Extract the [x, y] coordinate from the center of the cell holding the provided text.  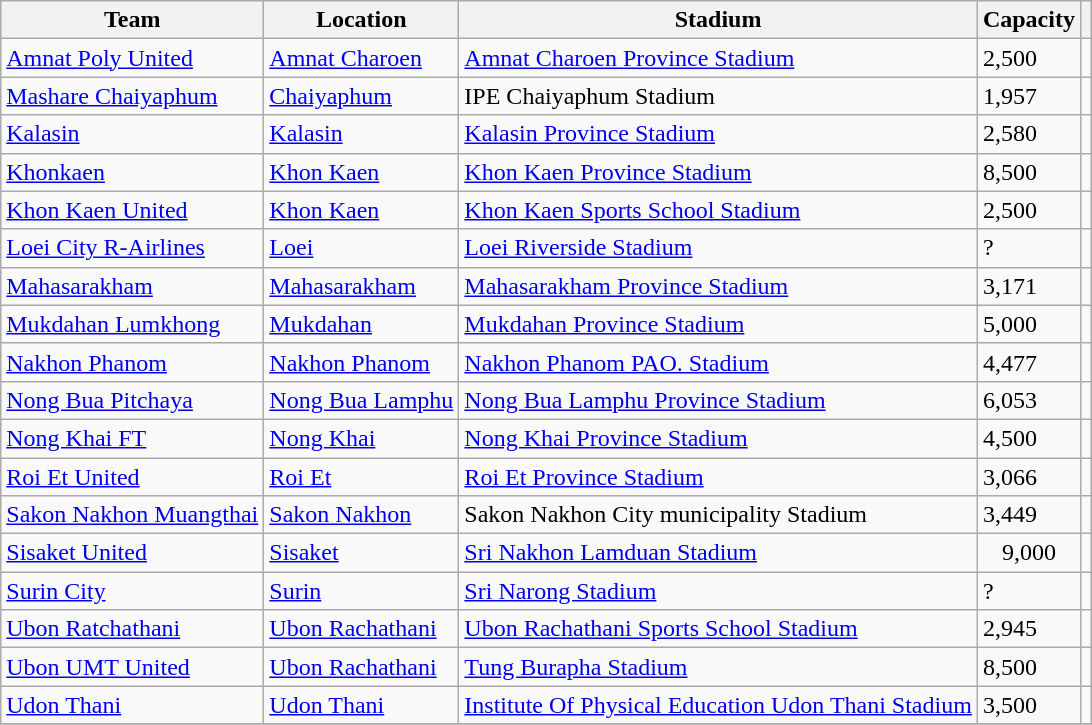
Stadium [718, 20]
Mahasarakham Province Stadium [718, 286]
Ubon UMT United [132, 667]
Mukdahan [362, 324]
Roi Et [362, 477]
2,945 [1028, 629]
Tung Burapha Stadium [718, 667]
Khonkaen [132, 172]
Kalasin Province Stadium [718, 134]
Nong Bua Lamphu Province Stadium [718, 400]
Sri Nakhon Lamduan Stadium [718, 553]
3,066 [1028, 477]
3,171 [1028, 286]
Mukdahan Province Stadium [718, 324]
Mashare Chaiyaphum [132, 96]
Roi Et Province Stadium [718, 477]
Loei Riverside Stadium [718, 248]
Amnat Charoen Province Stadium [718, 58]
Chaiyaphum [362, 96]
Ubon Ratchathani [132, 629]
Team [132, 20]
Nong Khai [362, 438]
Institute Of Physical Education Udon Thani Stadium [718, 705]
Sakon Nakhon Muangthai [132, 515]
Roi Et United [132, 477]
Nakhon Phanom PAO. Stadium [718, 362]
Khon Kaen Sports School Stadium [718, 210]
Ubon Rachathani Sports School Stadium [718, 629]
9,000 [1028, 553]
3,500 [1028, 705]
Amnat Poly United [132, 58]
1,957 [1028, 96]
2,580 [1028, 134]
Khon Kaen Province Stadium [718, 172]
Nong Bua Lamphu [362, 400]
Khon Kaen United [132, 210]
Sakon Nakhon [362, 515]
3,449 [1028, 515]
Surin City [132, 591]
Loei [362, 248]
5,000 [1028, 324]
Location [362, 20]
Nong Bua Pitchaya [132, 400]
Sisaket United [132, 553]
4,477 [1028, 362]
Amnat Charoen [362, 58]
4,500 [1028, 438]
Nong Khai FT [132, 438]
Sisaket [362, 553]
Loei City R-Airlines [132, 248]
Sakon Nakhon City municipality Stadium [718, 515]
6,053 [1028, 400]
Sri Narong Stadium [718, 591]
Capacity [1028, 20]
Nong Khai Province Stadium [718, 438]
Surin [362, 591]
IPE Chaiyaphum Stadium [718, 96]
Mukdahan Lumkhong [132, 324]
